Capture the cell that displays the provided text and extract its (x, y) central coordinate. 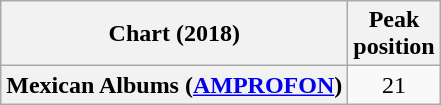
Peakposition (394, 34)
21 (394, 85)
Mexican Albums (AMPROFON) (174, 85)
Chart (2018) (174, 34)
